Capture the cell that displays the provided text and extract its [x, y] central coordinate. 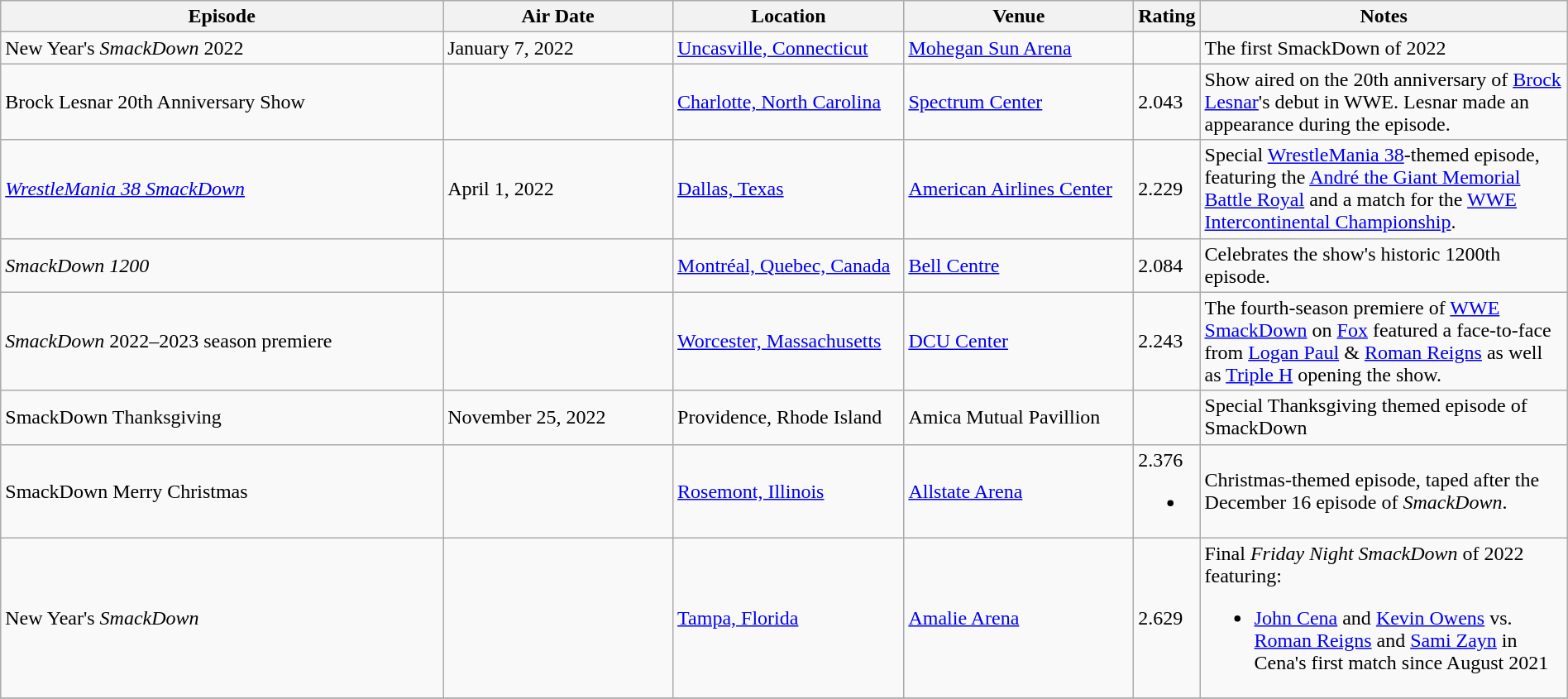
2.043 [1167, 102]
Special Thanksgiving themed episode of SmackDown [1384, 417]
Christmas-themed episode, taped after the December 16 episode of SmackDown. [1384, 491]
Brock Lesnar 20th Anniversary Show [222, 102]
2.229 [1167, 189]
Uncasville, Connecticut [789, 48]
January 7, 2022 [558, 48]
Show aired on the 20th anniversary of Brock Lesnar's debut in WWE. Lesnar made an appearance during the episode. [1384, 102]
Bell Centre [1019, 265]
DCU Center [1019, 341]
Charlotte, North Carolina [789, 102]
SmackDown Merry Christmas [222, 491]
Venue [1019, 17]
Rating [1167, 17]
Providence, Rhode Island [789, 417]
Dallas, Texas [789, 189]
2.084 [1167, 265]
November 25, 2022 [558, 417]
American Airlines Center [1019, 189]
Amica Mutual Pavillion [1019, 417]
2.376 [1167, 491]
Special WrestleMania 38-themed episode, featuring the André the Giant Memorial Battle Royal and a match for the WWE Intercontinental Championship. [1384, 189]
Rosemont, Illinois [789, 491]
The first SmackDown of 2022 [1384, 48]
April 1, 2022 [558, 189]
New Year's SmackDown 2022 [222, 48]
SmackDown 2022–2023 season premiere [222, 341]
Spectrum Center [1019, 102]
Episode [222, 17]
Tampa, Florida [789, 618]
The fourth-season premiere of WWE SmackDown on Fox featured a face-to-face from Logan Paul & Roman Reigns as well as Triple H opening the show. [1384, 341]
Amalie Arena [1019, 618]
2.243 [1167, 341]
Location [789, 17]
Final Friday Night SmackDown of 2022 featuring:John Cena and Kevin Owens vs. Roman Reigns and Sami Zayn in Cena's first match since August 2021 [1384, 618]
SmackDown 1200 [222, 265]
New Year's SmackDown [222, 618]
WrestleMania 38 SmackDown [222, 189]
Celebrates the show's historic 1200th episode. [1384, 265]
Air Date [558, 17]
SmackDown Thanksgiving [222, 417]
Notes [1384, 17]
2.629 [1167, 618]
Worcester, Massachusetts [789, 341]
Allstate Arena [1019, 491]
Montréal, Quebec, Canada [789, 265]
Mohegan Sun Arena [1019, 48]
